Find where the given text appears and provide that cell's center as [X, Y] coordinate. 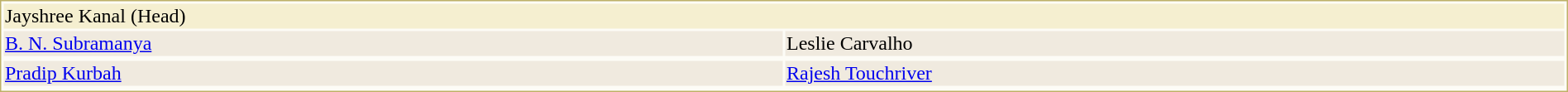
Pradip Kurbah [393, 74]
Leslie Carvalho [1175, 44]
B. N. Subramanya [393, 44]
Jayshree Kanal (Head) [784, 16]
Rajesh Touchriver [1175, 74]
